Extract the [x, y] coordinate from the center of the cell holding the provided text.  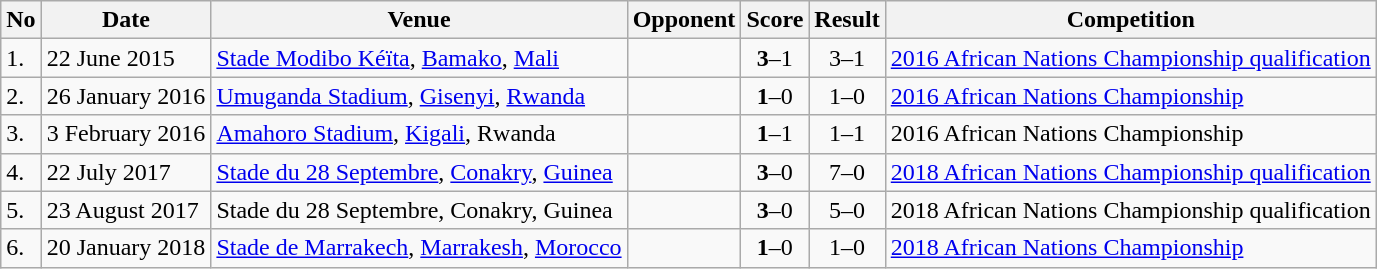
Stade de Marrakech, Marrakesh, Morocco [419, 248]
Umuganda Stadium, Gisenyi, Rwanda [419, 96]
23 August 2017 [126, 210]
2. [21, 96]
Score [775, 20]
Amahoro Stadium, Kigali, Rwanda [419, 134]
7–0 [847, 172]
22 June 2015 [126, 58]
Stade Modibo Kéïta, Bamako, Mali [419, 58]
5–0 [847, 210]
Venue [419, 20]
Competition [1130, 20]
Date [126, 20]
4. [21, 172]
Opponent [684, 20]
2016 African Nations Championship qualification [1130, 58]
6. [21, 248]
22 July 2017 [126, 172]
3 February 2016 [126, 134]
26 January 2016 [126, 96]
2018 African Nations Championship [1130, 248]
No [21, 20]
Result [847, 20]
3. [21, 134]
1. [21, 58]
5. [21, 210]
20 January 2018 [126, 248]
